Return [X, Y] of the center of cell containing provided text 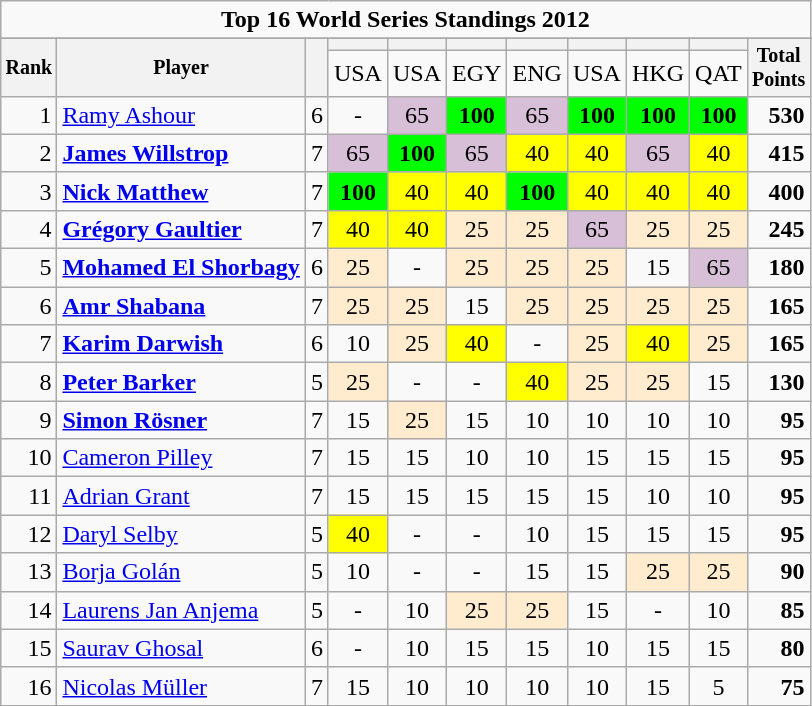
Adrian Grant [181, 496]
80 [778, 648]
Karim Darwish [181, 344]
Amr Shabana [181, 306]
Laurens Jan Anjema [181, 610]
Daryl Selby [181, 534]
75 [778, 686]
530 [778, 115]
TotalPoints [778, 68]
1 [29, 115]
90 [778, 572]
EGY [477, 73]
11 [29, 496]
415 [778, 153]
Mohamed El Shorbagy [181, 268]
HKG [658, 73]
85 [778, 610]
Cameron Pilley [181, 458]
4 [29, 229]
2 [29, 153]
16 [29, 686]
9 [29, 420]
13 [29, 572]
12 [29, 534]
3 [29, 191]
QAT [719, 73]
ENG [537, 73]
Saurav Ghosal [181, 648]
Top 16 World Series Standings 2012 [406, 20]
Borja Golán [181, 572]
Nicolas Müller [181, 686]
Grégory Gaultier [181, 229]
14 [29, 610]
130 [778, 382]
Player [181, 68]
Ramy Ashour [181, 115]
Rank [29, 68]
Simon Rösner [181, 420]
Nick Matthew [181, 191]
400 [778, 191]
245 [778, 229]
Peter Barker [181, 382]
8 [29, 382]
James Willstrop [181, 153]
180 [778, 268]
